Detect which cell encompasses the target text, then output its (x, y) center coordinate. 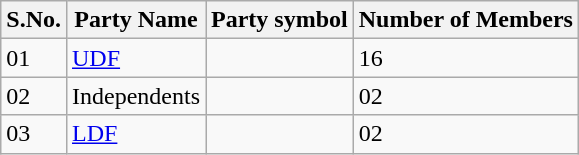
16 (466, 58)
Party Name (136, 20)
UDF (136, 58)
01 (34, 58)
S.No. (34, 20)
LDF (136, 134)
Party symbol (280, 20)
Independents (136, 96)
Number of Members (466, 20)
03 (34, 134)
